For the text-containing cell, return its midpoint in (x, y) coordinate format. 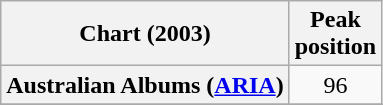
Chart (2003) (145, 34)
Peakposition (335, 34)
Australian Albums (ARIA) (145, 85)
96 (335, 85)
